Capture the cell that displays the provided text and extract its (x, y) central coordinate. 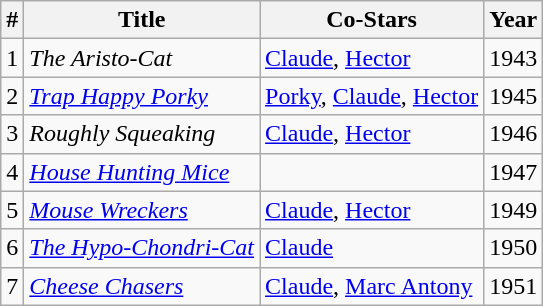
1945 (514, 96)
Roughly Squeaking (142, 134)
4 (12, 172)
1 (12, 58)
2 (12, 96)
Porky, Claude, Hector (372, 96)
Cheese Chasers (142, 286)
5 (12, 210)
6 (12, 248)
Mouse Wreckers (142, 210)
1947 (514, 172)
Claude, Marc Antony (372, 286)
1951 (514, 286)
1949 (514, 210)
3 (12, 134)
Year (514, 20)
1946 (514, 134)
House Hunting Mice (142, 172)
The Aristo-Cat (142, 58)
Claude (372, 248)
1950 (514, 248)
# (12, 20)
Co-Stars (372, 20)
1943 (514, 58)
The Hypo-Chondri-Cat (142, 248)
Trap Happy Porky (142, 96)
7 (12, 286)
Title (142, 20)
